Find where the given text appears and provide that cell's center as (x, y) coordinate. 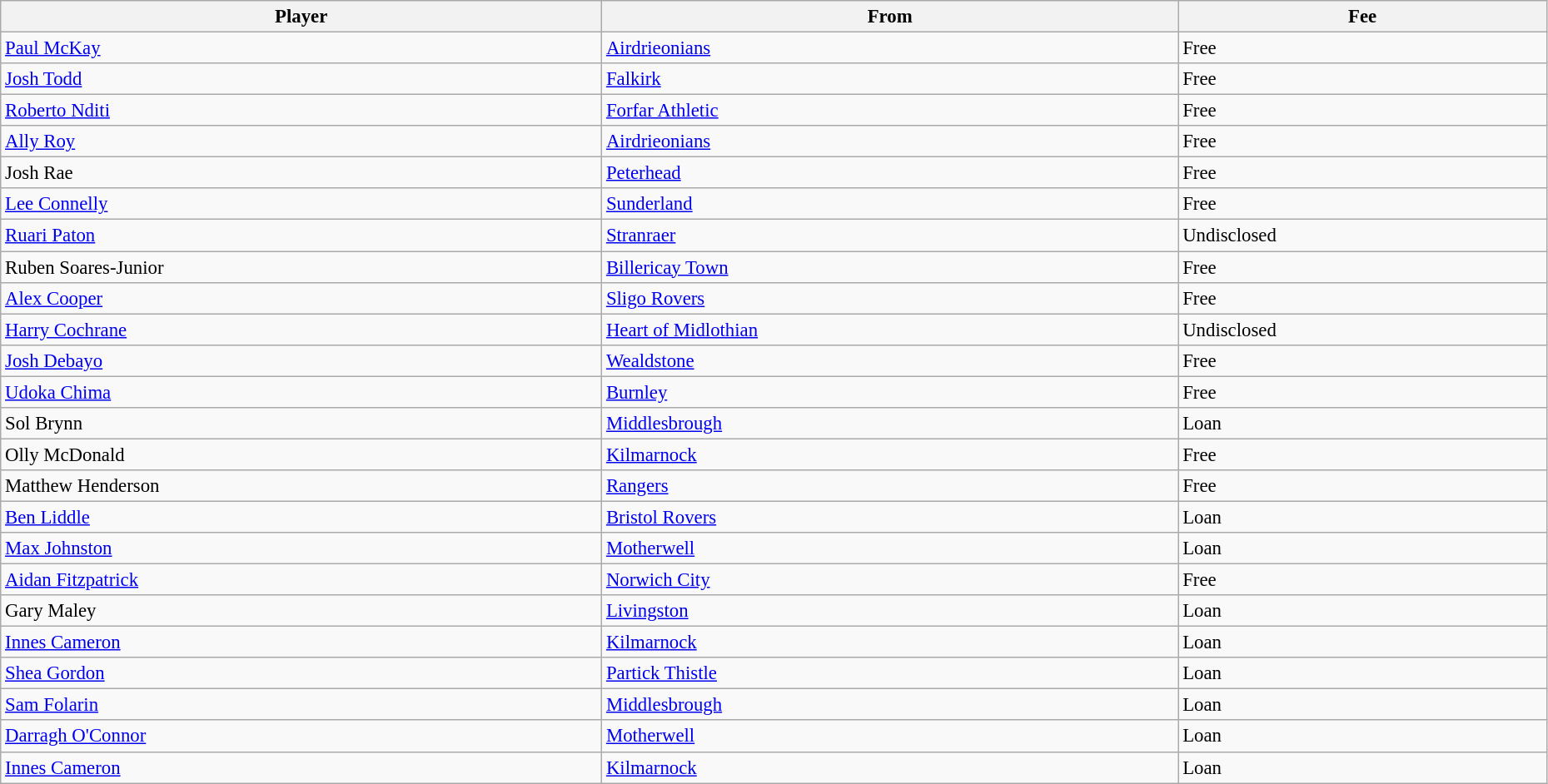
Sam Folarin (301, 705)
Josh Debayo (301, 360)
Heart of Midlothian (890, 330)
Max Johnston (301, 548)
Bristol Rovers (890, 517)
Peterhead (890, 173)
Matthew Henderson (301, 486)
From (890, 17)
Ally Roy (301, 141)
Ruari Paton (301, 236)
Gary Maley (301, 611)
Rangers (890, 486)
Josh Todd (301, 79)
Darragh O'Connor (301, 737)
Alex Cooper (301, 298)
Player (301, 17)
Roberto Nditi (301, 111)
Burnley (890, 392)
Aidan Fitzpatrick (301, 580)
Sunderland (890, 204)
Udoka Chima (301, 392)
Wealdstone (890, 360)
Forfar Athletic (890, 111)
Ruben Soares-Junior (301, 267)
Partick Thistle (890, 673)
Paul McKay (301, 48)
Josh Rae (301, 173)
Fee (1362, 17)
Olly McDonald (301, 454)
Ben Liddle (301, 517)
Stranraer (890, 236)
Falkirk (890, 79)
Sligo Rovers (890, 298)
Sol Brynn (301, 424)
Harry Cochrane (301, 330)
Norwich City (890, 580)
Livingston (890, 611)
Lee Connelly (301, 204)
Shea Gordon (301, 673)
Billericay Town (890, 267)
